Capture the cell that displays the provided text and extract its [x, y] central coordinate. 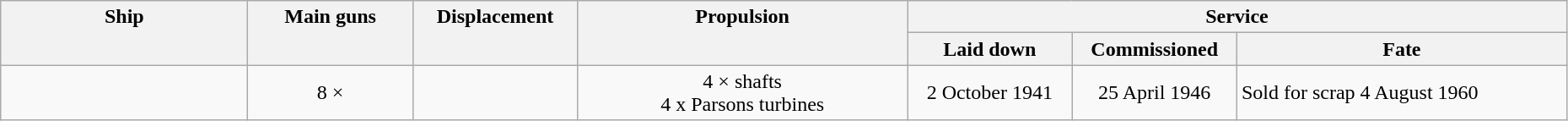
25 April 1946 [1154, 93]
Commissioned [1154, 49]
2 October 1941 [990, 93]
Sold for scrap 4 August 1960 [1402, 93]
Laid down [990, 49]
Propulsion [742, 33]
Displacement [494, 33]
8 × [331, 93]
4 × shafts4 x Parsons turbines [742, 93]
Ship [125, 33]
Main guns [331, 33]
Service [1237, 17]
Fate [1402, 49]
